Find where the given text appears and provide that cell's center as [x, y] coordinate. 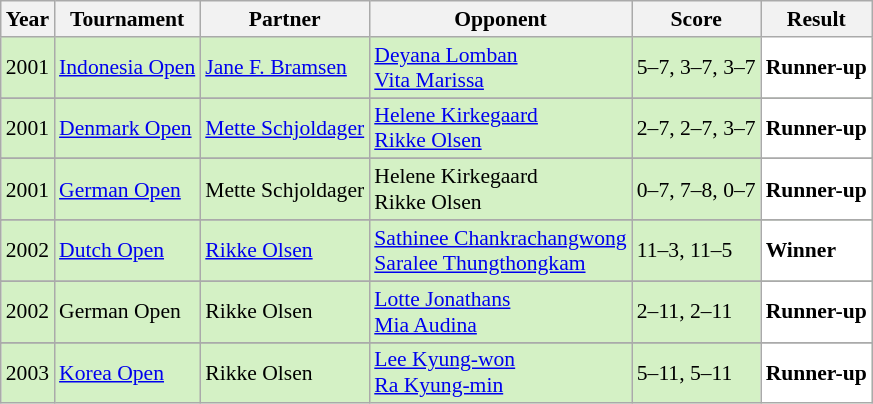
Dutch Open [127, 250]
Denmark Open [127, 128]
2–7, 2–7, 3–7 [696, 128]
2–11, 2–11 [696, 312]
Partner [284, 19]
Winner [816, 250]
2003 [28, 372]
Lee Kyung-won Ra Kyung-min [500, 372]
11–3, 11–5 [696, 250]
Sathinee Chankrachangwong Saralee Thungthongkam [500, 250]
Score [696, 19]
0–7, 7–8, 0–7 [696, 190]
Year [28, 19]
Korea Open [127, 372]
5–7, 3–7, 3–7 [696, 68]
Result [816, 19]
Lotte Jonathans Mia Audina [500, 312]
Jane F. Bramsen [284, 68]
Opponent [500, 19]
5–11, 5–11 [696, 372]
Deyana Lomban Vita Marissa [500, 68]
Indonesia Open [127, 68]
Tournament [127, 19]
